Extract the (x, y) coordinate from the center of the cell holding the provided text.  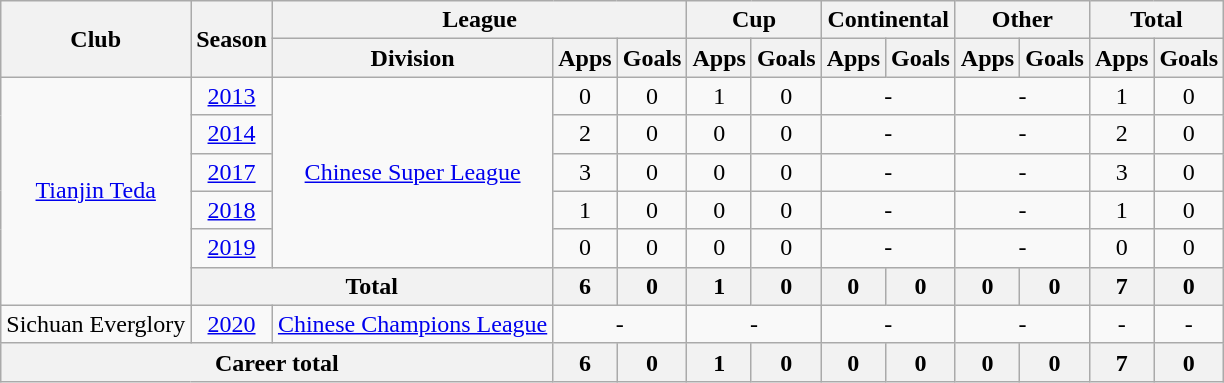
Sichuan Everglory (96, 324)
Continental (888, 20)
Other (1022, 20)
2014 (232, 134)
League (480, 20)
2019 (232, 248)
Tianjin Teda (96, 191)
Chinese Super League (412, 172)
Cup (754, 20)
2020 (232, 324)
2013 (232, 96)
Season (232, 39)
Chinese Champions League (412, 324)
Career total (277, 362)
Club (96, 39)
2017 (232, 172)
2018 (232, 210)
Division (412, 58)
